Return (x, y) of the center of cell containing provided text 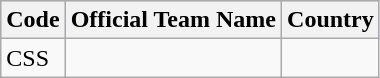
Country (331, 20)
CSS (33, 58)
Official Team Name (173, 20)
Code (33, 20)
